From the cell containing the given text, extract its center point as (X, Y) coordinate. 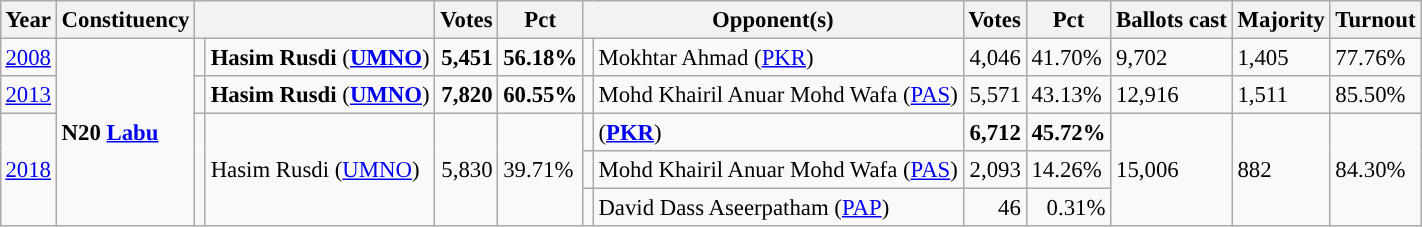
(PKR) (778, 133)
1,405 (1281, 57)
14.26% (1068, 170)
46 (994, 208)
N20 Labu (125, 132)
60.55% (540, 95)
Majority (1281, 20)
56.18% (540, 57)
Constituency (125, 20)
Ballots cast (1172, 20)
84.30% (1376, 170)
4,046 (994, 57)
2008 (28, 57)
Mokhtar Ahmad (PKR) (778, 57)
85.50% (1376, 95)
882 (1281, 170)
41.70% (1068, 57)
0.31% (1068, 208)
9,702 (1172, 57)
Opponent(s) (772, 20)
2018 (28, 170)
2,093 (994, 170)
5,451 (466, 57)
15,006 (1172, 170)
12,916 (1172, 95)
5,571 (994, 95)
David Dass Aseerpatham (PAP) (778, 208)
2013 (28, 95)
1,511 (1281, 95)
77.76% (1376, 57)
7,820 (466, 95)
Year (28, 20)
39.71% (540, 170)
43.13% (1068, 95)
6,712 (994, 133)
5,830 (466, 170)
45.72% (1068, 133)
Turnout (1376, 20)
